Detect which cell encompasses the target text, then output its [X, Y] center coordinate. 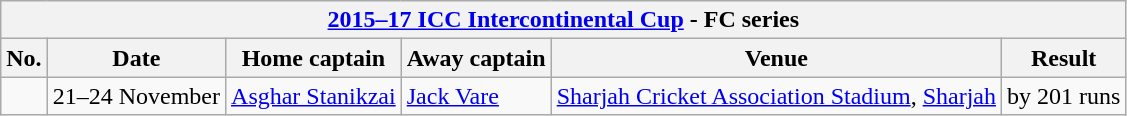
Result [1063, 58]
2015–17 ICC Intercontinental Cup - FC series [564, 20]
by 201 runs [1063, 96]
21–24 November [136, 96]
Jack Vare [476, 96]
Venue [776, 58]
Asghar Stanikzai [314, 96]
No. [24, 58]
Sharjah Cricket Association Stadium, Sharjah [776, 96]
Away captain [476, 58]
Home captain [314, 58]
Date [136, 58]
